Return (X, Y) of the center of cell containing provided text 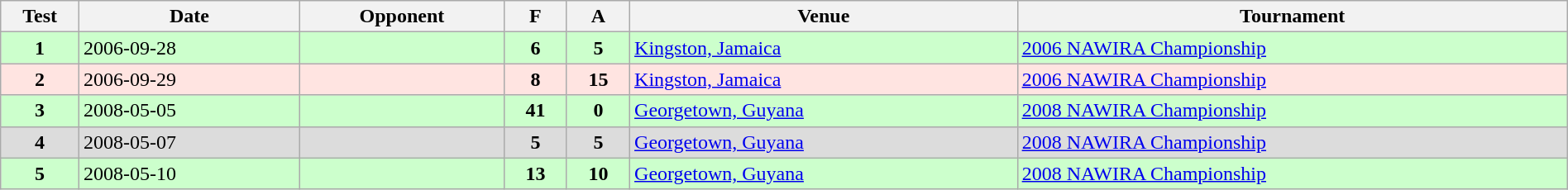
2008-05-05 (189, 111)
3 (40, 111)
41 (535, 111)
2008-05-10 (189, 173)
2008-05-07 (189, 142)
Venue (824, 17)
15 (598, 79)
Test (40, 17)
1 (40, 48)
4 (40, 142)
Date (189, 17)
Opponent (402, 17)
8 (535, 79)
F (535, 17)
2006-09-28 (189, 48)
6 (535, 48)
10 (598, 173)
Tournament (1292, 17)
2 (40, 79)
A (598, 17)
2006-09-29 (189, 79)
0 (598, 111)
13 (535, 173)
